Provide the [X, Y] coordinate of the cell's center where the given text is located.  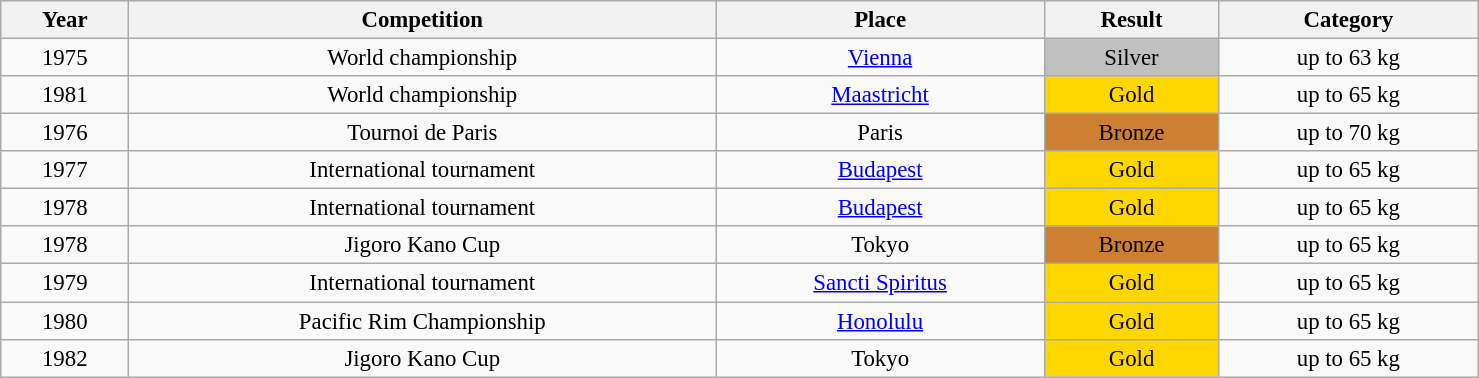
Place [880, 20]
up to 70 kg [1349, 133]
Maastricht [880, 95]
Pacific Rim Championship [422, 321]
1977 [65, 170]
Tournoi de Paris [422, 133]
1979 [65, 283]
1982 [65, 358]
Year [65, 20]
Vienna [880, 58]
1981 [65, 95]
Category [1349, 20]
Silver [1131, 58]
1980 [65, 321]
Competition [422, 20]
1975 [65, 58]
Sancti Spiritus [880, 283]
up to 63 kg [1349, 58]
Honolulu [880, 321]
Paris [880, 133]
1976 [65, 133]
Result [1131, 20]
